Search for the cell housing the specified text and yield its [x, y] center coordinate. 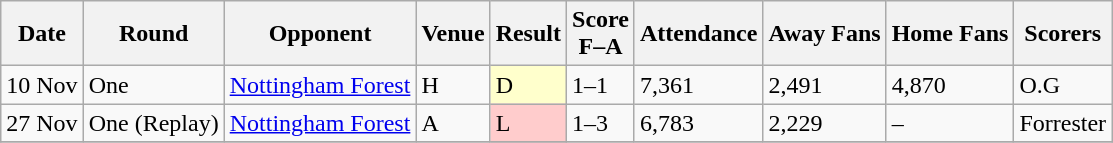
Forrester [1063, 123]
4,870 [950, 85]
ScoreF–A [601, 34]
6,783 [698, 123]
27 Nov [42, 123]
One (Replay) [154, 123]
Result [528, 34]
One [154, 85]
Home Fans [950, 34]
H [453, 85]
Round [154, 34]
Away Fans [824, 34]
2,491 [824, 85]
1–1 [601, 85]
D [528, 85]
L [528, 123]
Opponent [320, 34]
7,361 [698, 85]
2,229 [824, 123]
1–3 [601, 123]
Scorers [1063, 34]
O.G [1063, 85]
Attendance [698, 34]
– [950, 123]
A [453, 123]
10 Nov [42, 85]
Venue [453, 34]
Date [42, 34]
